Pinpoint the cell where the given text exists, returning its [x, y] midpoint coordinate. 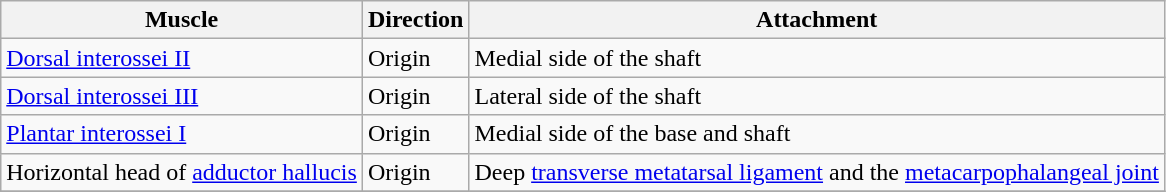
Muscle [182, 20]
Medial side of the shaft [816, 58]
Dorsal interossei II [182, 58]
Dorsal interossei III [182, 96]
Direction [416, 20]
Deep transverse metatarsal ligament and the metacarpophalangeal joint [816, 172]
Horizontal head of adductor hallucis [182, 172]
Plantar interossei I [182, 134]
Lateral side of the shaft [816, 96]
Attachment [816, 20]
Medial side of the base and shaft [816, 134]
